Return (X, Y) of the center of cell containing provided text 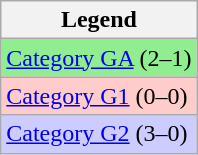
Legend (99, 20)
Category G1 (0–0) (99, 96)
Category G2 (3–0) (99, 134)
Category GA (2–1) (99, 58)
